Extract the (X, Y) coordinate from the center of the cell holding the provided text.  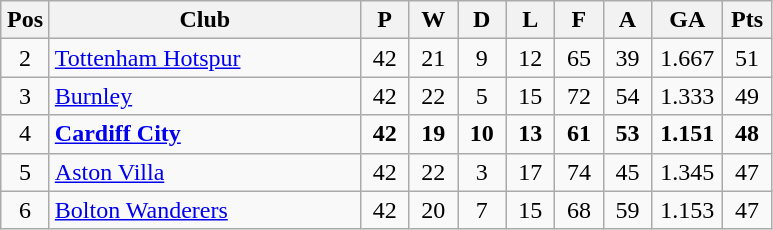
Pts (748, 20)
2 (26, 58)
1.345 (688, 172)
A (628, 20)
51 (748, 58)
W (434, 20)
1.153 (688, 210)
54 (628, 96)
10 (482, 134)
45 (628, 172)
4 (26, 134)
6 (26, 210)
Aston Villa (204, 172)
21 (434, 58)
Cardiff City (204, 134)
13 (530, 134)
Tottenham Hotspur (204, 58)
39 (628, 58)
Burnley (204, 96)
61 (580, 134)
48 (748, 134)
7 (482, 210)
P (384, 20)
65 (580, 58)
17 (530, 172)
59 (628, 210)
L (530, 20)
1.333 (688, 96)
D (482, 20)
72 (580, 96)
19 (434, 134)
1.151 (688, 134)
12 (530, 58)
GA (688, 20)
1.667 (688, 58)
20 (434, 210)
68 (580, 210)
74 (580, 172)
53 (628, 134)
9 (482, 58)
Club (204, 20)
Bolton Wanderers (204, 210)
Pos (26, 20)
49 (748, 96)
F (580, 20)
